Capture the cell that displays the provided text and extract its [x, y] central coordinate. 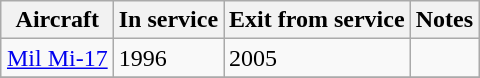
In service [168, 20]
Aircraft [57, 20]
1996 [168, 58]
2005 [318, 58]
Mil Mi-17 [57, 58]
Exit from service [318, 20]
Notes [444, 20]
